Determine the [x, y] coordinate at the center of the cell enclosing the given text.  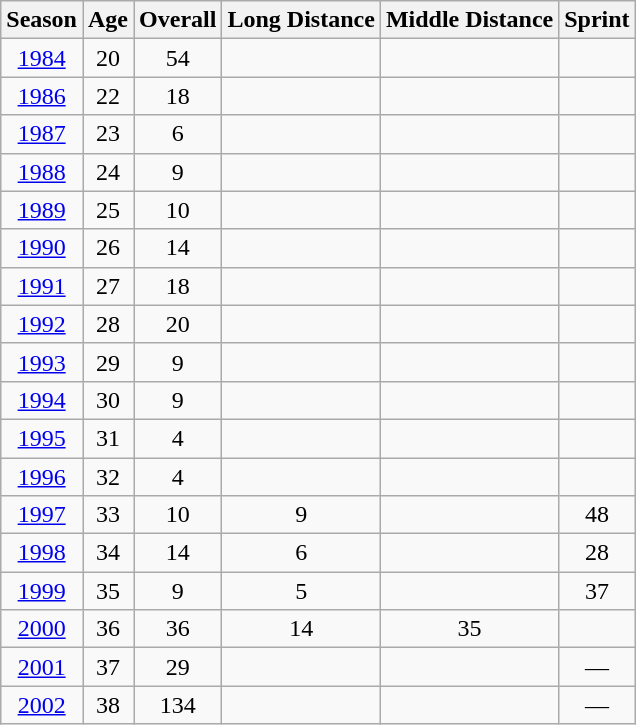
1999 [42, 591]
30 [108, 400]
25 [108, 210]
31 [108, 438]
38 [108, 705]
33 [108, 515]
2001 [42, 667]
1990 [42, 248]
1998 [42, 553]
54 [178, 58]
134 [178, 705]
Sprint [597, 20]
Age [108, 20]
48 [597, 515]
1994 [42, 400]
1989 [42, 210]
27 [108, 286]
1993 [42, 362]
Overall [178, 20]
23 [108, 134]
34 [108, 553]
24 [108, 172]
Long Distance [301, 20]
Season [42, 20]
1987 [42, 134]
2000 [42, 629]
Middle Distance [469, 20]
1986 [42, 96]
1997 [42, 515]
22 [108, 96]
1995 [42, 438]
2002 [42, 705]
1992 [42, 324]
1991 [42, 286]
1984 [42, 58]
26 [108, 248]
5 [301, 591]
1988 [42, 172]
32 [108, 477]
1996 [42, 477]
